Determine the (X, Y) coordinate at the center of the cell enclosing the given text.  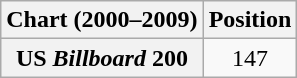
US Billboard 200 (102, 58)
147 (250, 58)
Chart (2000–2009) (102, 20)
Position (250, 20)
